Locate the cell with the specified text and output its [x, y] center coordinate. 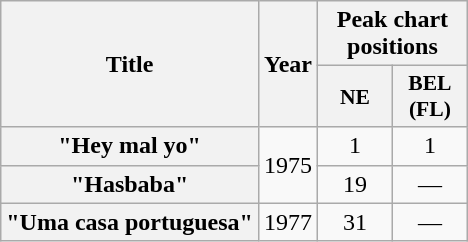
Title [130, 64]
1975 [288, 165]
1977 [288, 222]
Year [288, 64]
"Uma casa portuguesa" [130, 222]
19 [356, 184]
"Hey mal yo" [130, 146]
"Hasbaba" [130, 184]
NE [356, 96]
Peak chart positions [393, 34]
31 [356, 222]
BEL(FL) [430, 96]
